Pinpoint the cell where the given text exists, returning its [X, Y] midpoint coordinate. 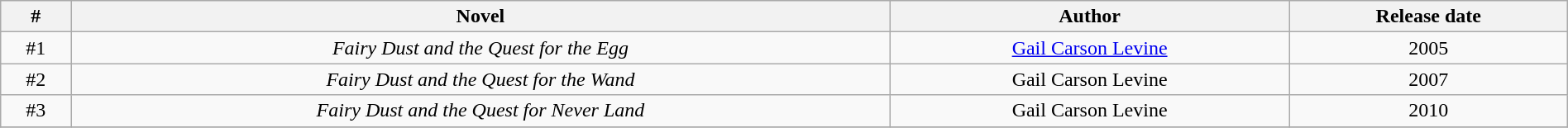
# [36, 17]
Novel [480, 17]
Release date [1428, 17]
#3 [36, 111]
Fairy Dust and the Quest for Never Land [480, 111]
#1 [36, 48]
2010 [1428, 111]
2005 [1428, 48]
Fairy Dust and the Quest for the Wand [480, 79]
Fairy Dust and the Quest for the Egg [480, 48]
#2 [36, 79]
2007 [1428, 79]
Author [1090, 17]
